Identify which cell holds the provided text, then report its (x, y) central coordinate. 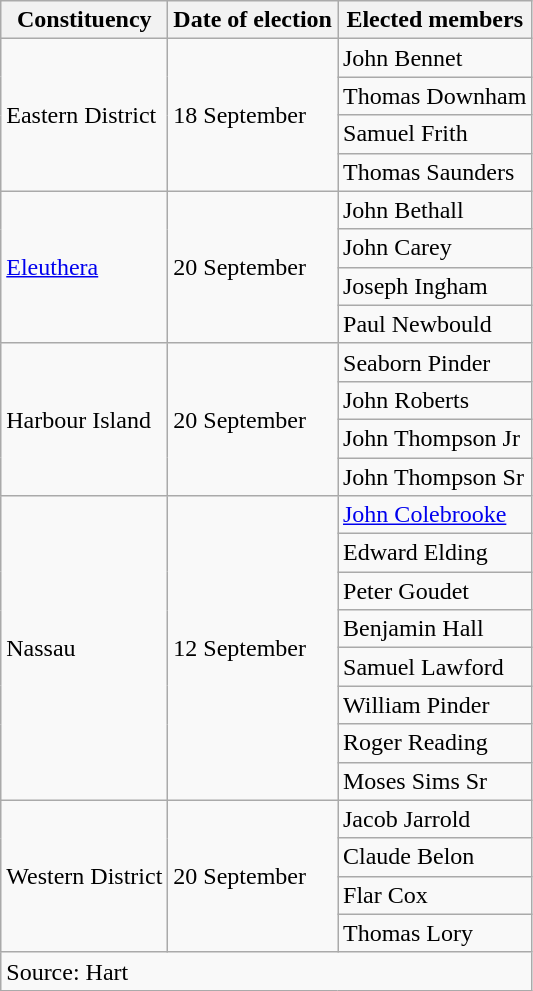
Edward Elding (435, 553)
John Colebrooke (435, 515)
John Bennet (435, 58)
Western District (84, 876)
18 September (253, 115)
Nassau (84, 648)
Claude Belon (435, 857)
John Carey (435, 248)
Jacob Jarrold (435, 819)
Constituency (84, 20)
Harbour Island (84, 419)
Paul Newbould (435, 324)
Benjamin Hall (435, 629)
Eleuthera (84, 267)
Eastern District (84, 115)
Flar Cox (435, 895)
Elected members (435, 20)
John Thompson Sr (435, 477)
Samuel Frith (435, 134)
Roger Reading (435, 743)
John Thompson Jr (435, 438)
William Pinder (435, 705)
12 September (253, 648)
Source: Hart (266, 971)
John Roberts (435, 400)
Thomas Downham (435, 96)
Moses Sims Sr (435, 781)
Joseph Ingham (435, 286)
Samuel Lawford (435, 667)
Thomas Saunders (435, 172)
Peter Goudet (435, 591)
Thomas Lory (435, 933)
Date of election (253, 20)
Seaborn Pinder (435, 362)
John Bethall (435, 210)
